Find where the given text appears and provide that cell's center as [x, y] coordinate. 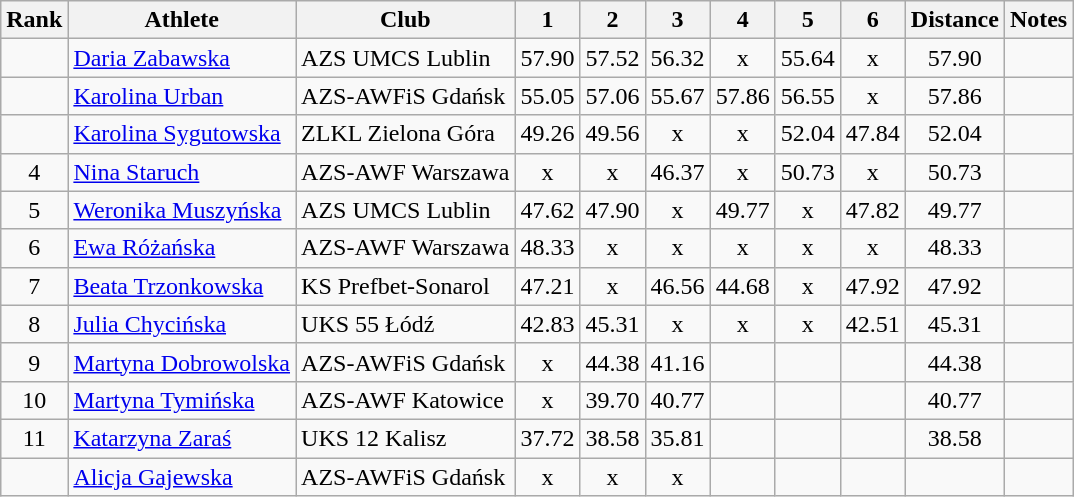
UKS 55 Łódź [406, 324]
57.06 [612, 96]
56.55 [808, 96]
49.56 [612, 134]
Weronika Muszyńska [182, 210]
Ewa Różańska [182, 248]
56.32 [678, 58]
Katarzyna Zaraś [182, 438]
39.70 [612, 400]
Beata Trzonkowska [182, 286]
46.56 [678, 286]
8 [34, 324]
UKS 12 Kalisz [406, 438]
AZS-AWF Katowice [406, 400]
42.51 [872, 324]
55.67 [678, 96]
Julia Chycińska [182, 324]
Daria Zabawska [182, 58]
1 [548, 20]
ZLKL Zielona Góra [406, 134]
3 [678, 20]
55.05 [548, 96]
44.68 [742, 286]
41.16 [678, 362]
57.52 [612, 58]
KS Prefbet-Sonarol [406, 286]
10 [34, 400]
Notes [1038, 20]
7 [34, 286]
Karolina Urban [182, 96]
Martyna Tymińska [182, 400]
46.37 [678, 172]
Nina Staruch [182, 172]
49.26 [548, 134]
Martyna Dobrowolska [182, 362]
55.64 [808, 58]
47.21 [548, 286]
47.62 [548, 210]
Rank [34, 20]
Alicja Gajewska [182, 477]
37.72 [548, 438]
Distance [954, 20]
42.83 [548, 324]
47.84 [872, 134]
9 [34, 362]
Club [406, 20]
11 [34, 438]
47.90 [612, 210]
47.82 [872, 210]
Karolina Sygutowska [182, 134]
35.81 [678, 438]
2 [612, 20]
Athlete [182, 20]
